Capture the cell that displays the provided text and extract its (X, Y) central coordinate. 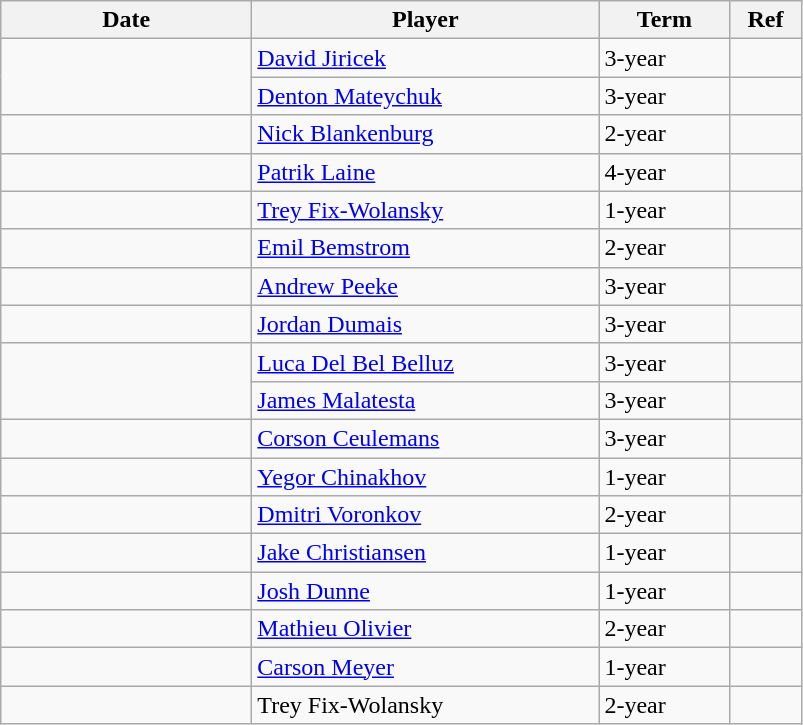
Patrik Laine (426, 172)
Emil Bemstrom (426, 248)
Dmitri Voronkov (426, 515)
Ref (766, 20)
Mathieu Olivier (426, 629)
James Malatesta (426, 400)
Nick Blankenburg (426, 134)
Josh Dunne (426, 591)
Player (426, 20)
Yegor Chinakhov (426, 477)
Jordan Dumais (426, 324)
Corson Ceulemans (426, 438)
Carson Meyer (426, 667)
Term (664, 20)
Date (126, 20)
Denton Mateychuk (426, 96)
4-year (664, 172)
Andrew Peeke (426, 286)
Jake Christiansen (426, 553)
David Jiricek (426, 58)
Luca Del Bel Belluz (426, 362)
